Return (x, y) of the center of cell containing provided text 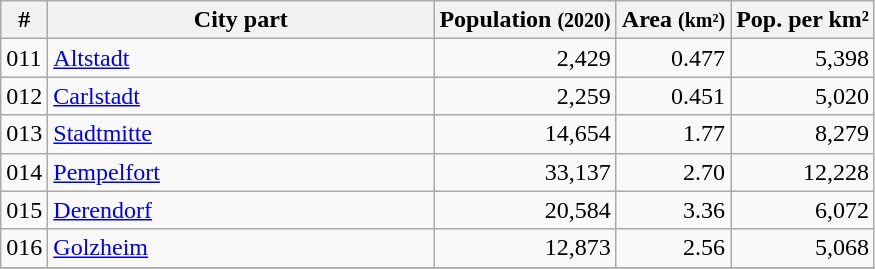
015 (24, 210)
Golzheim (241, 248)
1.77 (673, 134)
0.477 (673, 58)
2,259 (525, 96)
Carlstadt (241, 96)
Derendorf (241, 210)
014 (24, 172)
Stadtmitte (241, 134)
14,654 (525, 134)
5,068 (803, 248)
Pop. per km² (803, 20)
0.451 (673, 96)
2.70 (673, 172)
6,072 (803, 210)
2,429 (525, 58)
2.56 (673, 248)
Area (km²) (673, 20)
20,584 (525, 210)
Altstadt (241, 58)
3.36 (673, 210)
# (24, 20)
5,398 (803, 58)
12,228 (803, 172)
012 (24, 96)
8,279 (803, 134)
City part (241, 20)
013 (24, 134)
011 (24, 58)
Pempelfort (241, 172)
Population (2020) (525, 20)
5,020 (803, 96)
33,137 (525, 172)
016 (24, 248)
12,873 (525, 248)
